Scan for the cell matching the given text and deliver its [X, Y] coordinate at center. 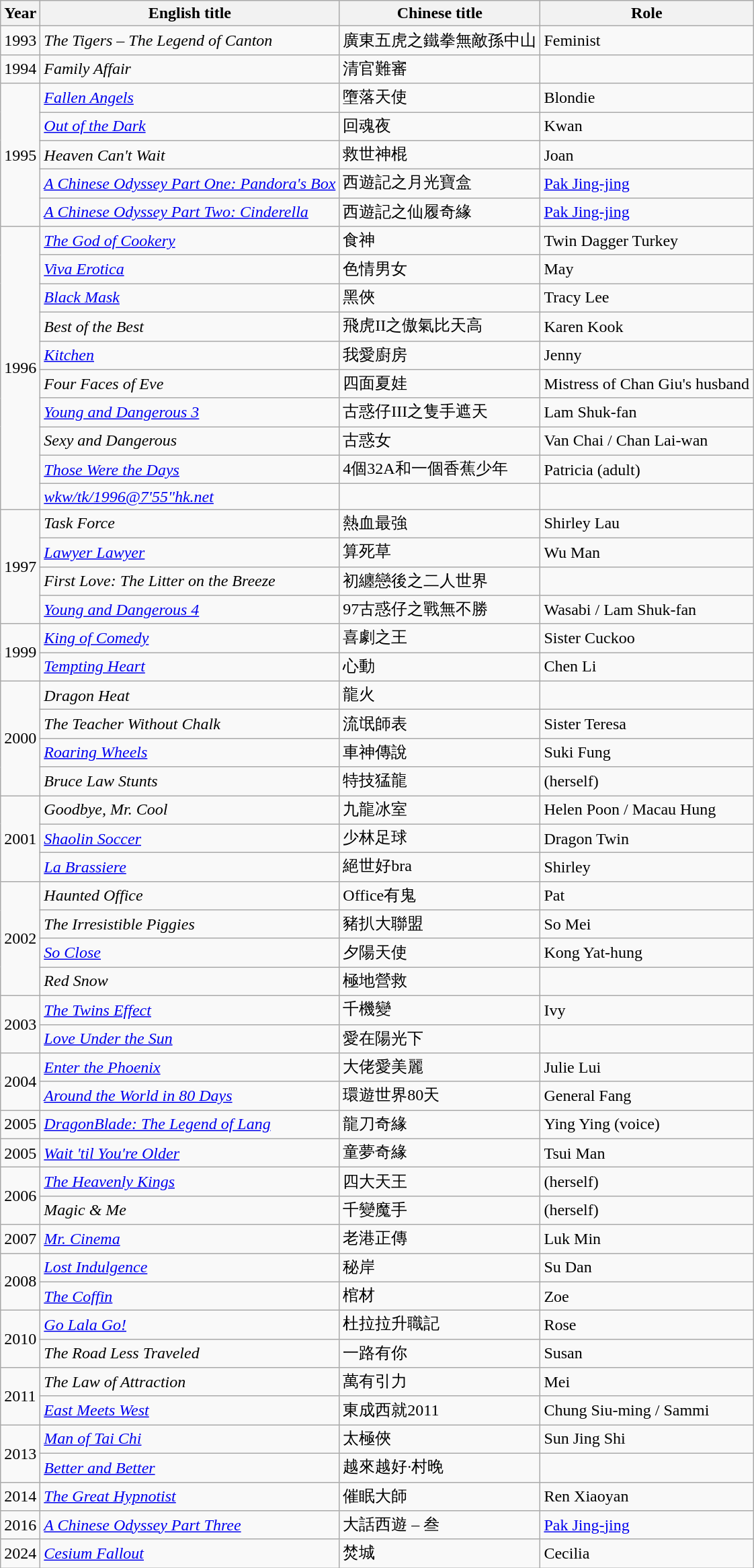
老港正傳 [439, 1239]
DragonBlade: The Legend of Lang [190, 1125]
The Road Less Traveled [190, 1354]
西遊記之月光寶盒 [439, 184]
少林足球 [439, 839]
First Love: The Litter on the Breeze [190, 581]
我愛廚房 [439, 355]
萬有引力 [439, 1382]
Family Affair [190, 69]
Ying Ying (voice) [646, 1125]
Kwan [646, 126]
Lam Shuk-fan [646, 413]
The Great Hypnotist [190, 1496]
Lawyer Lawyer [190, 552]
Office有鬼 [439, 895]
The Teacher Without Chalk [190, 725]
Julie Lui [646, 1067]
Ren Xiaoyan [646, 1496]
2024 [20, 1554]
秘岸 [439, 1268]
Haunted Office [190, 895]
Tracy Lee [646, 298]
2011 [20, 1397]
The Coffin [190, 1296]
wkw/tk/1996@7'55"hk.net [190, 497]
絕世好bra [439, 867]
Out of the Dark [190, 126]
豬扒大聯盟 [439, 925]
大話西遊 – 叁 [439, 1526]
四大天王 [439, 1182]
Mr. Cinema [190, 1239]
Shirley Lau [646, 524]
流氓師表 [439, 725]
Around the World in 80 Days [190, 1096]
龍刀奇緣 [439, 1125]
西遊記之仙履奇緣 [439, 212]
特技猛龍 [439, 781]
回魂夜 [439, 126]
Task Force [190, 524]
2003 [20, 1024]
童夢奇緣 [439, 1153]
Heaven Can't Wait [190, 155]
Rose [646, 1325]
Sexy and Dangerous [190, 441]
The Heavenly Kings [190, 1182]
Magic & Me [190, 1210]
龍火 [439, 695]
墮落天使 [439, 98]
四面夏娃 [439, 384]
Red Snow [190, 981]
千變魔手 [439, 1210]
焚城 [439, 1554]
九龍冰室 [439, 811]
熱血最強 [439, 524]
Role [646, 13]
2013 [20, 1453]
Cecilia [646, 1554]
2016 [20, 1526]
Shaolin Soccer [190, 839]
Young and Dangerous 3 [190, 413]
Karen Kook [646, 327]
Zoe [646, 1296]
越來越好·村晚 [439, 1468]
2010 [20, 1339]
Young and Dangerous 4 [190, 610]
古惑女 [439, 441]
太極俠 [439, 1440]
棺材 [439, 1296]
1995 [20, 155]
Blondie [646, 98]
大佬愛美麗 [439, 1067]
1993 [20, 40]
Joan [646, 155]
Pat [646, 895]
Man of Tai Chi [190, 1440]
Wasabi / Lam Shuk-fan [646, 610]
Those Were the Days [190, 469]
Sister Teresa [646, 725]
Jenny [646, 355]
A Chinese Odyssey Part One: Pandora's Box [190, 184]
English title [190, 13]
So Close [190, 953]
King of Comedy [190, 638]
Wu Man [646, 552]
Better and Better [190, 1468]
East Meets West [190, 1410]
2007 [20, 1239]
極地營救 [439, 981]
古惑仔III之隻手遮天 [439, 413]
Chen Li [646, 667]
Tsui Man [646, 1153]
A Chinese Odyssey Part Three [190, 1526]
Mei [646, 1382]
Year [20, 13]
喜劇之王 [439, 638]
Best of the Best [190, 327]
Patricia (adult) [646, 469]
救世神棍 [439, 155]
夕陽天使 [439, 953]
Feminist [646, 40]
Sun Jing Shi [646, 1440]
La Brassiere [190, 867]
Luk Min [646, 1239]
環遊世界80天 [439, 1096]
The Law of Attraction [190, 1382]
Dragon Heat [190, 695]
2004 [20, 1082]
Su Dan [646, 1268]
心動 [439, 667]
2008 [20, 1281]
Van Chai / Chan Lai-wan [646, 441]
食神 [439, 241]
一路有你 [439, 1354]
So Mei [646, 925]
Cesium Fallout [190, 1554]
2014 [20, 1496]
Enter the Phoenix [190, 1067]
Ivy [646, 1009]
算死草 [439, 552]
97古惑仔之戰無不勝 [439, 610]
色情男女 [439, 269]
Dragon Twin [646, 839]
愛在陽光下 [439, 1039]
廣東五虎之鐵拳無敵孫中山 [439, 40]
2002 [20, 938]
催眠大師 [439, 1496]
1999 [20, 652]
2000 [20, 738]
Go Lala Go! [190, 1325]
車神傳說 [439, 753]
Goodbye, Mr. Cool [190, 811]
A Chinese Odyssey Part Two: Cinderella [190, 212]
1996 [20, 368]
Viva Erotica [190, 269]
Wait 'til You're Older [190, 1153]
Fallen Angels [190, 98]
Mistress of Chan Giu's husband [646, 384]
Kong Yat-hung [646, 953]
Twin Dagger Turkey [646, 241]
飛虎II之傲氣比天高 [439, 327]
Shirley [646, 867]
Chinese title [439, 13]
2006 [20, 1196]
Chung Siu-ming / Sammi [646, 1410]
Tempting Heart [190, 667]
千機變 [439, 1009]
Roaring Wheels [190, 753]
Love Under the Sun [190, 1039]
Sister Cuckoo [646, 638]
The Irresistible Piggies [190, 925]
Susan [646, 1354]
東成西就2011 [439, 1410]
Lost Indulgence [190, 1268]
Suki Fung [646, 753]
The Tigers – The Legend of Canton [190, 40]
4個32A和一個香蕉少年 [439, 469]
The God of Cookery [190, 241]
Kitchen [190, 355]
2001 [20, 839]
General Fang [646, 1096]
The Twins Effect [190, 1009]
1994 [20, 69]
Helen Poon / Macau Hung [646, 811]
初纏戀後之二人世界 [439, 581]
1997 [20, 567]
May [646, 269]
杜拉拉升職記 [439, 1325]
清官難審 [439, 69]
Black Mask [190, 298]
Bruce Law Stunts [190, 781]
Four Faces of Eve [190, 384]
黑俠 [439, 298]
